Extract the (x, y) coordinate from the center of the cell holding the provided text.  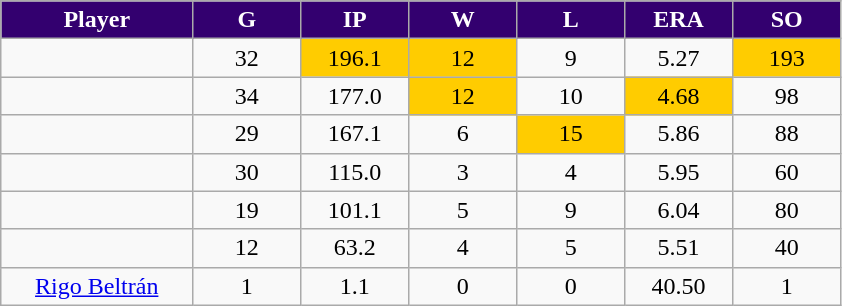
G (247, 20)
177.0 (355, 96)
34 (247, 96)
1.1 (355, 286)
4.68 (679, 96)
32 (247, 58)
W (463, 20)
167.1 (355, 134)
L (571, 20)
115.0 (355, 172)
3 (463, 172)
IP (355, 20)
80 (787, 210)
63.2 (355, 248)
5.95 (679, 172)
98 (787, 96)
60 (787, 172)
15 (571, 134)
193 (787, 58)
5.86 (679, 134)
SO (787, 20)
5.27 (679, 58)
6 (463, 134)
10 (571, 96)
101.1 (355, 210)
Player (97, 20)
30 (247, 172)
ERA (679, 20)
29 (247, 134)
6.04 (679, 210)
5.51 (679, 248)
88 (787, 134)
40 (787, 248)
40.50 (679, 286)
Rigo Beltrán (97, 286)
19 (247, 210)
196.1 (355, 58)
